For the text-containing cell, return its midpoint in (x, y) coordinate format. 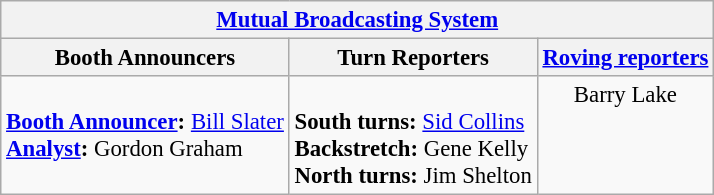
Turn Reporters (413, 58)
Barry Lake (626, 136)
Mutual Broadcasting System (358, 20)
Booth Announcer: Bill Slater Analyst: Gordon Graham (145, 136)
Roving reporters (626, 58)
Booth Announcers (145, 58)
South turns: Sid Collins Backstretch: Gene Kelly North turns: Jim Shelton (413, 136)
